Capture the cell that displays the provided text and extract its (x, y) central coordinate. 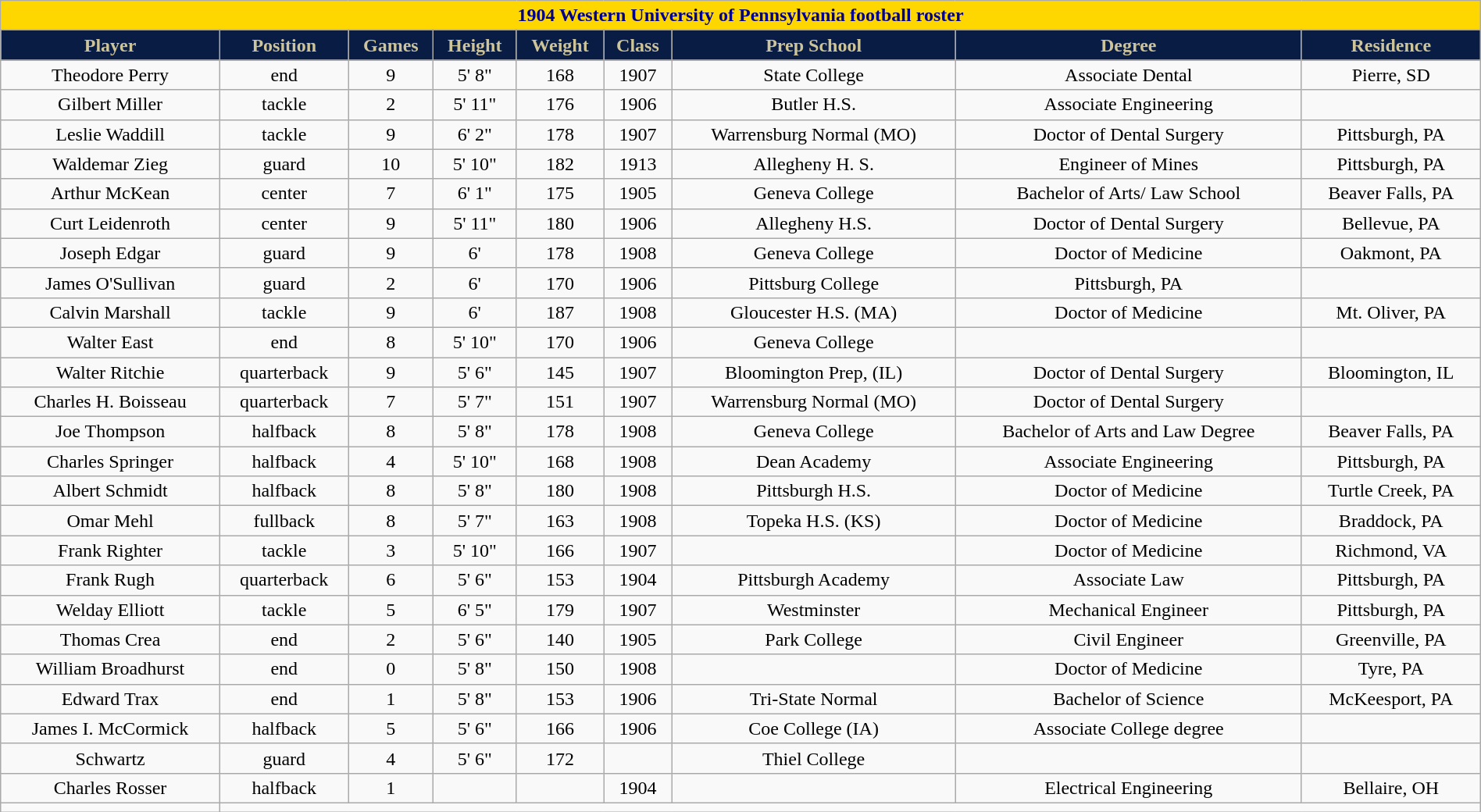
Arthur McKean (111, 194)
Leslie Waddill (111, 134)
175 (560, 194)
Thomas Crea (111, 639)
Gloucester H.S. (MA) (814, 312)
1913 (637, 164)
Greenville, PA (1390, 639)
6' 2" (475, 134)
Dean Academy (814, 461)
150 (560, 669)
Bellaire, OH (1390, 788)
6 (391, 580)
Tri-State Normal (814, 699)
Omar Mehl (111, 521)
William Broadhurst (111, 669)
Waldemar Zieg (111, 164)
163 (560, 521)
Player (111, 45)
Joseph Edgar (111, 253)
Pittsburgh Academy (814, 580)
1904 Western University of Pennsylvania football roster (740, 16)
Electrical Engineering (1128, 788)
10 (391, 164)
Albert Schmidt (111, 491)
Westminster (814, 610)
Charles Springer (111, 461)
Turtle Creek, PA (1390, 491)
6' 5" (475, 610)
Bachelor of Arts and Law Degree (1128, 432)
James O'Sullivan (111, 283)
Engineer of Mines (1128, 164)
Theodore Perry (111, 75)
Associate Dental (1128, 75)
Walter East (111, 342)
Bachelor of Arts/ Law School (1128, 194)
Class (637, 45)
172 (560, 758)
Allegheny H.S. (814, 223)
Degree (1128, 45)
176 (560, 105)
Civil Engineer (1128, 639)
Richmond, VA (1390, 550)
Pierre, SD (1390, 75)
6' 1" (475, 194)
Pittsburg College (814, 283)
Frank Rugh (111, 580)
179 (560, 610)
Calvin Marshall (111, 312)
Oakmont, PA (1390, 253)
Curt Leidenroth (111, 223)
Walter Ritchie (111, 372)
Mechanical Engineer (1128, 610)
Thiel College (814, 758)
Tyre, PA (1390, 669)
Butler H.S. (814, 105)
Schwartz (111, 758)
Residence (1390, 45)
Welday Elliott (111, 610)
Joe Thompson (111, 432)
Weight (560, 45)
Position (284, 45)
Coe College (IA) (814, 728)
Charles H. Boisseau (111, 402)
Braddock, PA (1390, 521)
0 (391, 669)
Frank Righter (111, 550)
Bachelor of Science (1128, 699)
Prep School (814, 45)
Associate College degree (1128, 728)
Park College (814, 639)
Gilbert Miller (111, 105)
Edward Trax (111, 699)
187 (560, 312)
Charles Rosser (111, 788)
Bloomington Prep, (IL) (814, 372)
Bellevue, PA (1390, 223)
182 (560, 164)
McKeesport, PA (1390, 699)
Pittsburgh H.S. (814, 491)
Allegheny H. S. (814, 164)
James I. McCormick (111, 728)
Games (391, 45)
Associate Law (1128, 580)
Topeka H.S. (KS) (814, 521)
Mt. Oliver, PA (1390, 312)
140 (560, 639)
145 (560, 372)
Bloomington, IL (1390, 372)
fullback (284, 521)
Height (475, 45)
3 (391, 550)
151 (560, 402)
State College (814, 75)
